Extract the (X, Y) coordinate from the center of the cell holding the provided text.  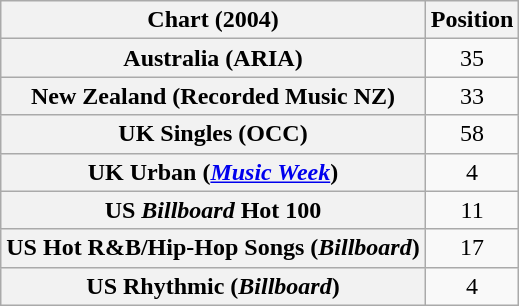
33 (472, 96)
Position (472, 20)
US Hot R&B/Hip-Hop Songs (Billboard) (213, 248)
Australia (ARIA) (213, 58)
Chart (2004) (213, 20)
New Zealand (Recorded Music NZ) (213, 96)
11 (472, 210)
US Billboard Hot 100 (213, 210)
35 (472, 58)
UK Singles (OCC) (213, 134)
US Rhythmic (Billboard) (213, 286)
17 (472, 248)
58 (472, 134)
UK Urban (Music Week) (213, 172)
